Return the [x, y] coordinate for the center point of the cell that contains the specified text.  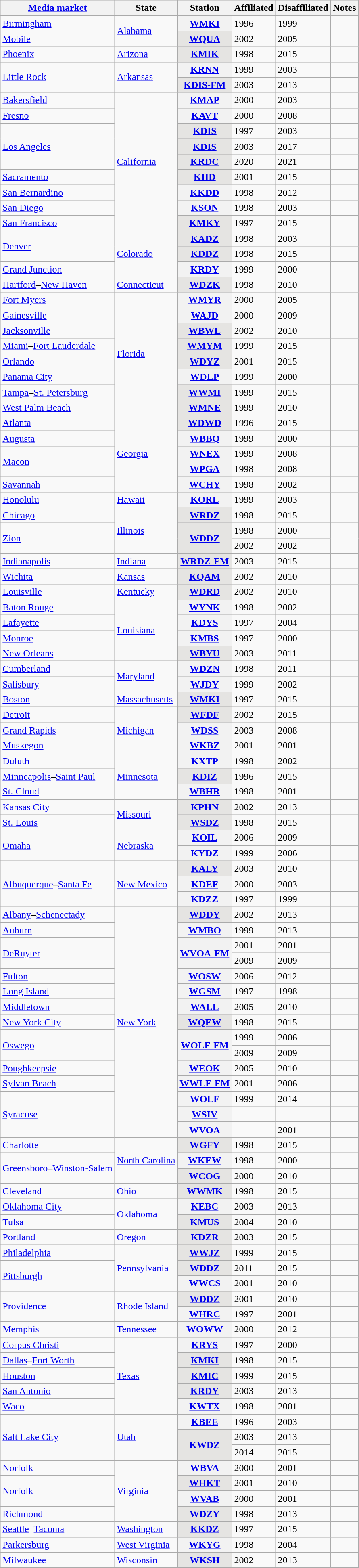
KRNN [205, 69]
Affiliated [254, 8]
California [146, 161]
West Virginia [146, 1545]
WOLF-FM [205, 1045]
New York [146, 1022]
Media market [57, 8]
KQAM [205, 576]
San Diego [57, 208]
Utah [146, 1437]
WKYG [205, 1545]
Birmingham [57, 23]
WRDZ-FM [205, 561]
Grand Junction [57, 269]
WOSW [205, 976]
KMBS [205, 638]
Salt Lake City [57, 1437]
Cleveland [57, 1191]
Panama City [57, 377]
WVOA [205, 1130]
DeRuyter [57, 953]
Poughkeepsie [57, 1068]
Boston [57, 700]
Michigan [146, 730]
KEBC [205, 1207]
WQEW [205, 1022]
St. Cloud [57, 792]
WDRD [205, 592]
Auburn [57, 930]
Memphis [57, 1329]
KMIK [205, 54]
North Carolina [146, 1160]
WGSM [205, 992]
Disaffiliated [303, 8]
Louisville [57, 592]
Oswego [57, 1045]
Fresno [57, 115]
WWCS [205, 1283]
Salisbury [57, 684]
WHRC [205, 1314]
WMYR [205, 300]
WCHY [205, 484]
WHKT [205, 1483]
WKSH [205, 1560]
Colorado [146, 254]
Macon [57, 461]
WWJZ [205, 1253]
Savannah [57, 484]
New Orleans [57, 653]
KRDC [205, 161]
Alabama [146, 31]
KXTP [205, 761]
Mobile [57, 39]
Seattle–Tacoma [57, 1529]
WCOG [205, 1176]
Oklahoma [146, 1214]
Tennessee [146, 1329]
KDZR [205, 1237]
Albany–Schenectady [57, 914]
Minnesota [146, 776]
2021 [303, 161]
KMAP [205, 100]
KMKI [205, 1360]
Florida [146, 354]
Miami–Fort Lauderdale [57, 346]
WWMI [205, 392]
WQUA [205, 39]
Louisiana [146, 630]
Nebraska [146, 845]
Los Angeles [57, 146]
San Francisco [57, 223]
Bakersfield [57, 100]
Oregon [146, 1237]
Texas [146, 1375]
Little Rock [57, 77]
Illinois [146, 530]
KKDZ [205, 1529]
Hawaii [146, 500]
Tulsa [57, 1222]
KOIL [205, 838]
San Bernardino [57, 193]
Jacksonville [57, 331]
WMYM [205, 346]
Providence [57, 1306]
Richmond [57, 1514]
Notes [344, 8]
KALY [205, 868]
Kansas City [57, 807]
WKEW [205, 1160]
Chicago [57, 515]
WDSS [205, 730]
KORL [205, 500]
Oklahoma City [57, 1207]
Wichita [57, 576]
KBEE [205, 1421]
Long Island [57, 992]
WDWD [205, 423]
2020 [254, 161]
KDYS [205, 623]
WWMK [205, 1191]
KDEF [205, 884]
Hartford–New Haven [57, 285]
KDDZ [205, 254]
Honolulu [57, 500]
Kentucky [146, 592]
Pittsburgh [57, 1276]
KMKY [205, 223]
Rhode Island [146, 1306]
Fulton [57, 976]
WDDY [205, 914]
Duluth [57, 761]
Massachusetts [146, 700]
Tampa–St. Petersburg [57, 392]
WDZY [205, 1514]
KDZZ [205, 899]
Gainesville [57, 315]
Indiana [146, 561]
Sacramento [57, 177]
Sylvan Beach [57, 1084]
WBHR [205, 792]
New York City [57, 1022]
WALL [205, 1007]
WFDF [205, 715]
WMBO [205, 930]
Phoenix [57, 54]
WBWL [205, 331]
Zion [57, 538]
Arkansas [146, 77]
WAJD [205, 315]
WVAB [205, 1499]
Houston [57, 1375]
Virginia [146, 1491]
New Mexico [146, 884]
KMIC [205, 1375]
Greensboro–Winston-Salem [57, 1168]
Dallas–Fort Worth [57, 1360]
St. Louis [57, 822]
Orlando [57, 361]
Corpus Christi [57, 1345]
Lafayette [57, 623]
Portland [57, 1237]
Arizona [146, 54]
Minneapolis–Saint Paul [57, 776]
Middletown [57, 1007]
KKDD [205, 193]
Muskegon [57, 746]
Charlotte [57, 1145]
WRDZ [205, 515]
Baton Rouge [57, 607]
WBVA [205, 1468]
WOWW [205, 1329]
Ohio [146, 1191]
Parkersburg [57, 1545]
KPHN [205, 807]
Philadelphia [57, 1253]
KAVT [205, 115]
Georgia [146, 453]
WYNK [205, 607]
Albuquerque–Santa Fe [57, 884]
2017 [303, 146]
KYDZ [205, 853]
WDYZ [205, 361]
WMNE [205, 407]
Missouri [146, 815]
Pennsylvania [146, 1268]
WBBQ [205, 438]
Detroit [57, 715]
Grand Rapids [57, 730]
Cumberland [57, 669]
WWLF-FM [205, 1084]
WEOK [205, 1068]
Station [205, 8]
Augusta [57, 438]
Milwaukee [57, 1560]
WDLP [205, 377]
Washington [146, 1529]
WSDZ [205, 822]
KDIS-FM [205, 85]
WPGA [205, 469]
Denver [57, 246]
WSIV [205, 1114]
WNEX [205, 454]
State [146, 8]
Kansas [146, 576]
WGFY [205, 1145]
KIID [205, 177]
Wisconsin [146, 1560]
WKBZ [205, 746]
KADZ [205, 239]
Atlanta [57, 423]
Maryland [146, 676]
KDIZ [205, 776]
San Antonio [57, 1391]
KRYS [205, 1345]
Fort Myers [57, 300]
KMUS [205, 1222]
Connecticut [146, 285]
Monroe [57, 638]
WVOA-FM [205, 953]
Omaha [57, 845]
WOLF [205, 1099]
KSON [205, 208]
WDZK [205, 285]
WDZN [205, 669]
WJDY [205, 684]
Waco [57, 1406]
Syracuse [57, 1114]
WBYU [205, 653]
Indianapolis [57, 561]
KWDZ [205, 1445]
KWTX [205, 1406]
West Palm Beach [57, 407]
